Capture the cell that displays the provided text and extract its [x, y] central coordinate. 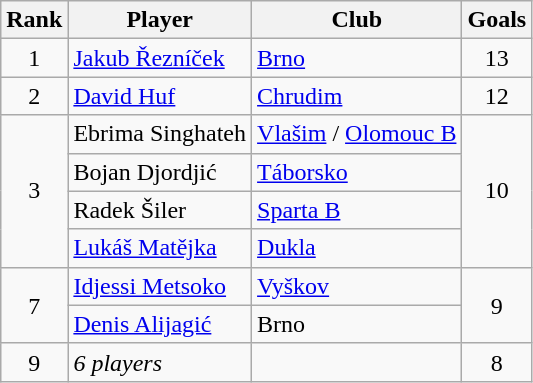
6 players [160, 362]
12 [497, 96]
Rank [34, 20]
Chrudim [357, 96]
3 [34, 191]
10 [497, 191]
Goals [497, 20]
Vlašim / Olomouc B [357, 134]
Player [160, 20]
David Huf [160, 96]
13 [497, 58]
Denis Alijagić [160, 324]
Lukáš Matějka [160, 248]
Radek Šiler [160, 210]
2 [34, 96]
7 [34, 305]
Bojan Djordjić [160, 172]
Táborsko [357, 172]
Ebrima Singhateh [160, 134]
Dukla [357, 248]
8 [497, 362]
Sparta B [357, 210]
Jakub Řezníček [160, 58]
Club [357, 20]
Vyškov [357, 286]
Idjessi Metsoko [160, 286]
1 [34, 58]
